Locate the cell with the specified text and output its [X, Y] center coordinate. 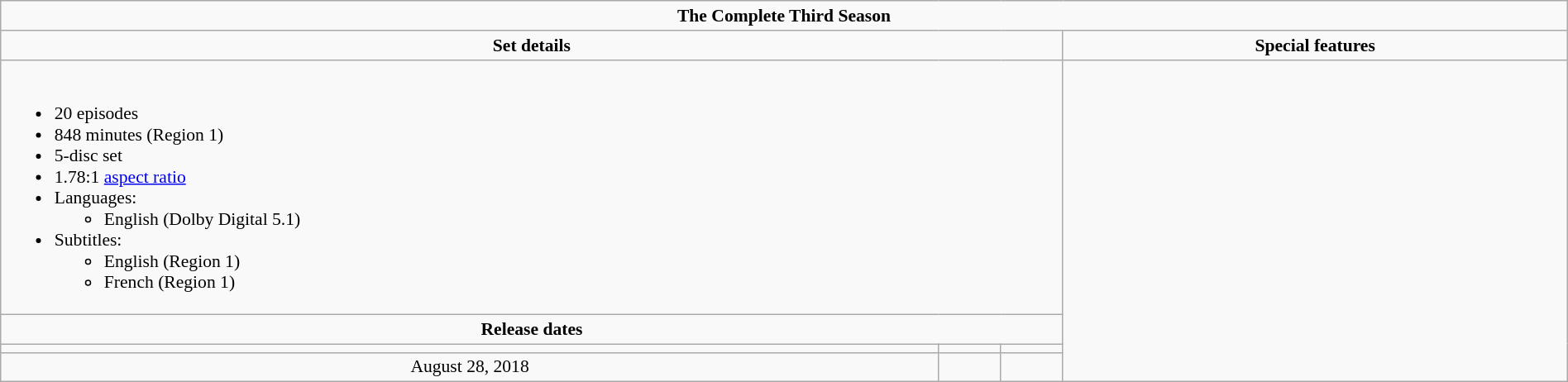
Set details [532, 45]
Special features [1315, 45]
Release dates [532, 330]
August 28, 2018 [470, 367]
20 episodes848 minutes (Region 1)5-disc set1.78:1 aspect ratioLanguages:English (Dolby Digital 5.1)Subtitles:English (Region 1)French (Region 1) [532, 187]
The Complete Third Season [784, 16]
